Identify which cell holds the provided text, then report its (x, y) central coordinate. 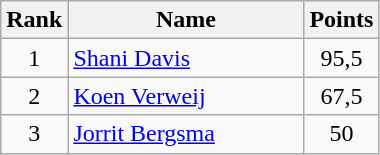
2 (34, 96)
Points (342, 20)
Jorrit Bergsma (186, 134)
95,5 (342, 58)
Koen Verweij (186, 96)
Shani Davis (186, 58)
3 (34, 134)
67,5 (342, 96)
1 (34, 58)
Rank (34, 20)
50 (342, 134)
Name (186, 20)
